From the cell containing the given text, extract its center point as [X, Y] coordinate. 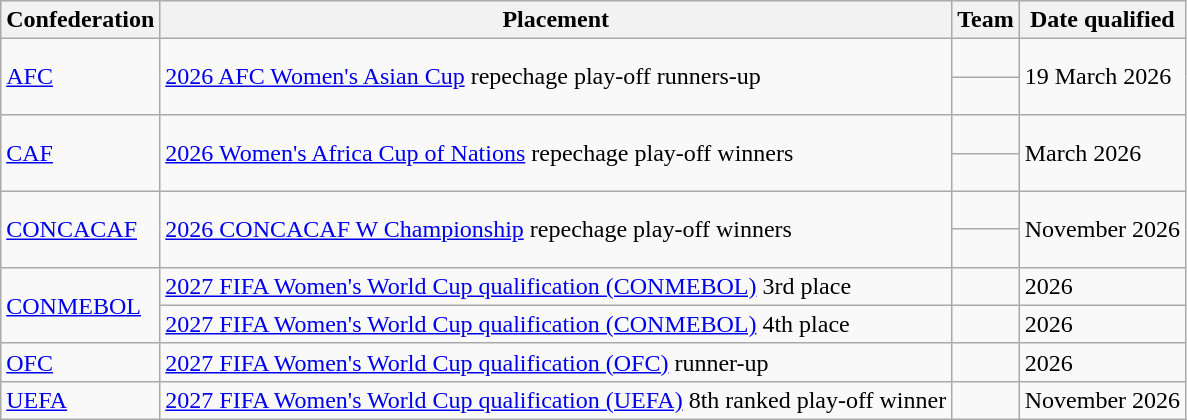
Date qualified [1102, 20]
CONCACAF [80, 229]
AFC [80, 77]
OFC [80, 362]
2026 CONCACAF W Championship repechage play-off winners [556, 229]
Confederation [80, 20]
2027 FIFA Women's World Cup qualification (UEFA) 8th ranked play-off winner [556, 400]
Team [986, 20]
CONMEBOL [80, 305]
2027 FIFA Women's World Cup qualification (CONMEBOL) 4th place [556, 324]
Placement [556, 20]
CAF [80, 153]
2026 AFC Women's Asian Cup repechage play-off runners-up [556, 77]
2026 Women's Africa Cup of Nations repechage play-off winners [556, 153]
2027 FIFA Women's World Cup qualification (CONMEBOL) 3rd place [556, 286]
UEFA [80, 400]
2027 FIFA Women's World Cup qualification (OFC) runner-up [556, 362]
19 March 2026 [1102, 77]
March 2026 [1102, 153]
